Provide the [x, y] coordinate of the cell's center where the given text is located.  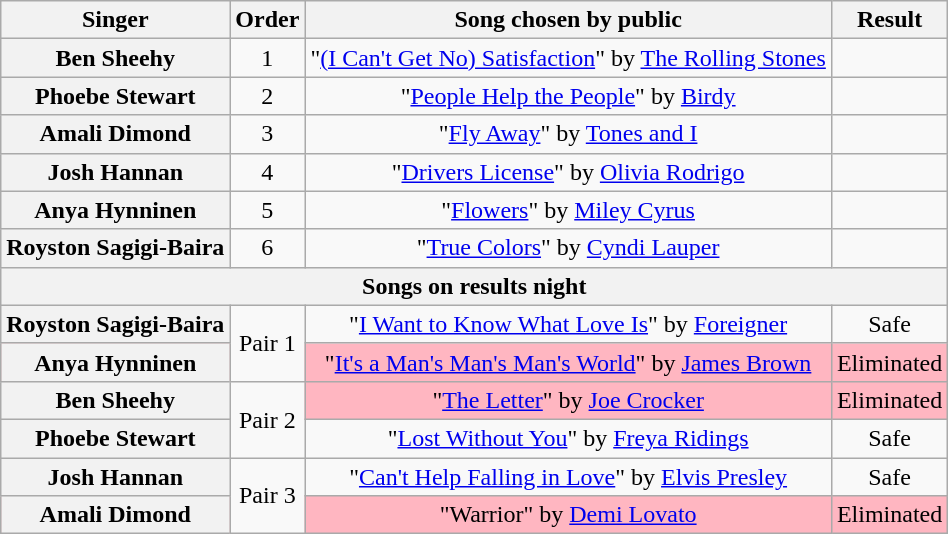
3 [268, 134]
Song chosen by public [568, 20]
"It's a Man's Man's Man's World" by James Brown [568, 362]
"Warrior" by Demi Lovato [568, 515]
Pair 2 [268, 419]
Pair 1 [268, 343]
"People Help the People" by Birdy [568, 96]
"Can't Help Falling in Love" by Elvis Presley [568, 477]
4 [268, 172]
Pair 3 [268, 496]
"True Colors" by Cyndi Lauper [568, 248]
"Fly Away" by Tones and I [568, 134]
Order [268, 20]
"Lost Without You" by Freya Ridings [568, 438]
Result [889, 20]
5 [268, 210]
6 [268, 248]
Songs on results night [474, 286]
1 [268, 58]
Singer [116, 20]
2 [268, 96]
"(I Can't Get No) Satisfaction" by The Rolling Stones [568, 58]
"I Want to Know What Love Is" by Foreigner [568, 324]
"Drivers License" by Olivia Rodrigo [568, 172]
"The Letter" by Joe Crocker [568, 400]
"Flowers" by Miley Cyrus [568, 210]
